Locate the cell with the specified text and output its [X, Y] center coordinate. 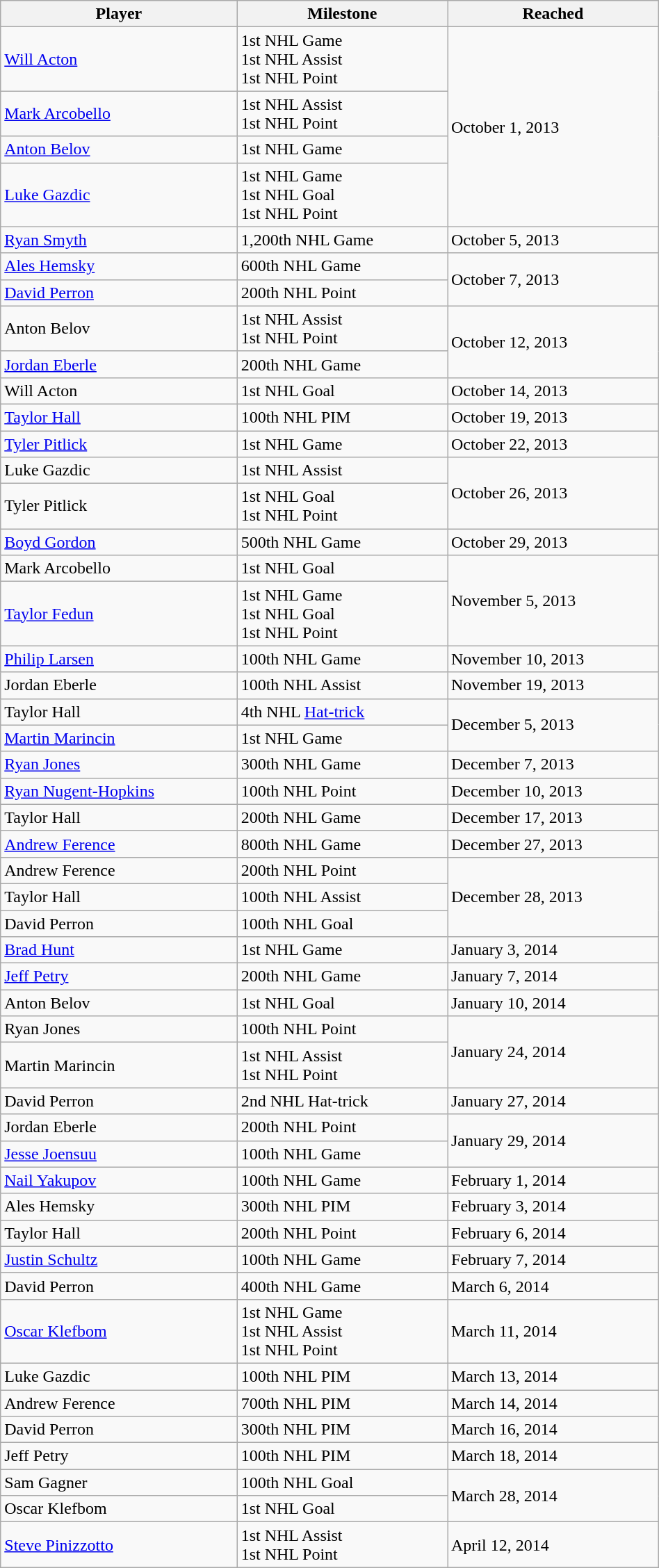
November 10, 2013 [553, 659]
Milestone [342, 14]
January 29, 2014 [553, 1141]
October 7, 2013 [553, 279]
November 5, 2013 [553, 601]
March 28, 2014 [553, 1496]
January 7, 2014 [553, 977]
4th NHL Hat-trick [342, 712]
January 24, 2014 [553, 1052]
October 22, 2013 [553, 444]
December 10, 2013 [553, 791]
Ryan Smyth [119, 240]
December 7, 2013 [553, 765]
March 11, 2014 [553, 1331]
Ryan Nugent-Hopkins [119, 791]
Brad Hunt [119, 950]
April 12, 2014 [553, 1544]
October 26, 2013 [553, 493]
November 19, 2013 [553, 685]
October 5, 2013 [553, 240]
December 28, 2013 [553, 897]
400th NHL Game [342, 1286]
Sam Gagner [119, 1483]
October 14, 2013 [553, 391]
March 18, 2014 [553, 1456]
600th NHL Game [342, 266]
February 1, 2014 [553, 1180]
January 10, 2014 [553, 1003]
800th NHL Game [342, 844]
1,200th NHL Game [342, 240]
October 1, 2013 [553, 126]
Boyd Gordon [119, 542]
October 12, 2013 [553, 342]
December 17, 2013 [553, 817]
Philip Larsen [119, 659]
December 27, 2013 [553, 844]
1st NHL Assist [342, 471]
Jesse Joensuu [119, 1154]
Nail Yakupov [119, 1180]
March 16, 2014 [553, 1430]
Taylor Fedun [119, 614]
Reached [553, 14]
March 6, 2014 [553, 1286]
1st NHL Goal1st NHL Point [342, 506]
Player [119, 14]
February 3, 2014 [553, 1207]
300th NHL Game [342, 765]
February 6, 2014 [553, 1233]
Steve Pinizzotto [119, 1544]
500th NHL Game [342, 542]
October 29, 2013 [553, 542]
February 7, 2014 [553, 1259]
700th NHL PIM [342, 1403]
2nd NHL Hat-trick [342, 1101]
March 14, 2014 [553, 1403]
January 3, 2014 [553, 950]
December 5, 2013 [553, 725]
March 13, 2014 [553, 1376]
January 27, 2014 [553, 1101]
October 19, 2013 [553, 417]
Justin Schultz [119, 1259]
